Scan for the cell matching the given text and deliver its [X, Y] coordinate at center. 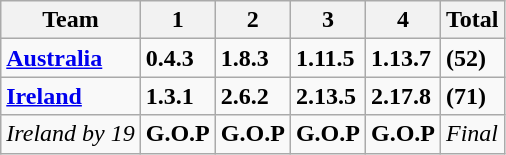
1.8.3 [252, 58]
Ireland [70, 96]
1.3.1 [178, 96]
1.13.7 [402, 58]
(71) [473, 96]
Australia [70, 58]
2.17.8 [402, 96]
1.11.5 [328, 58]
0.4.3 [178, 58]
3 [328, 20]
Team [70, 20]
2.6.2 [252, 96]
(52) [473, 58]
1 [178, 20]
Total [473, 20]
Final [473, 134]
2.13.5 [328, 96]
Ireland by 19 [70, 134]
4 [402, 20]
2 [252, 20]
